From the cell containing the given text, extract its center point as [X, Y] coordinate. 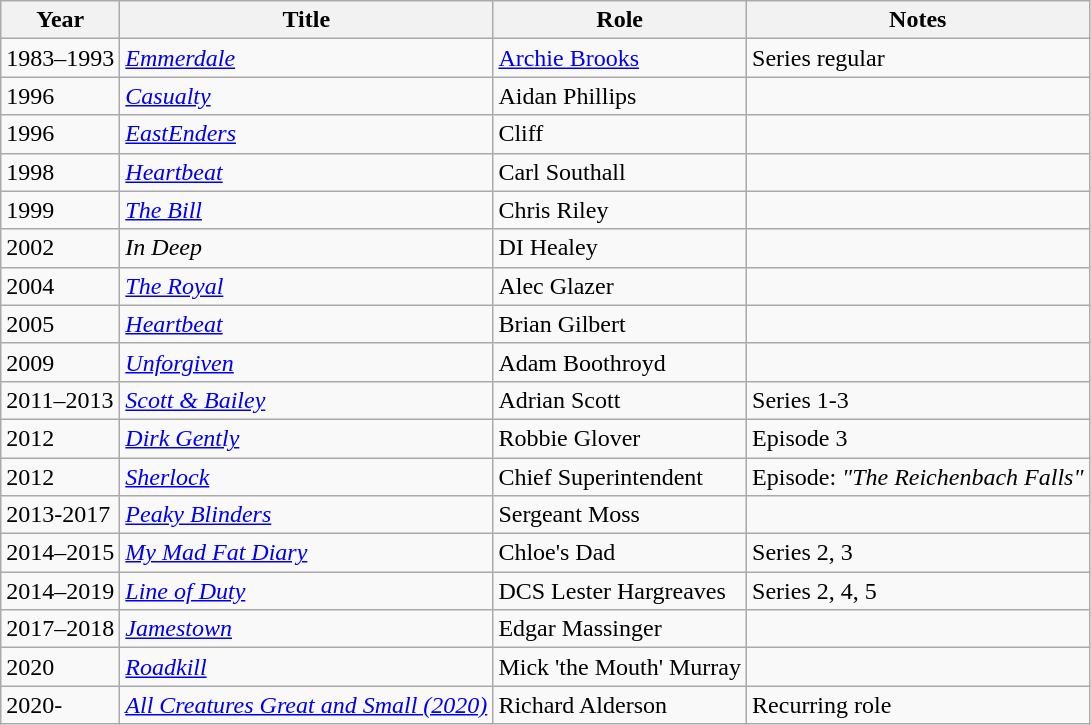
Aidan Phillips [620, 96]
Series 2, 3 [918, 553]
Year [60, 20]
Robbie Glover [620, 438]
Edgar Massinger [620, 629]
DI Healey [620, 248]
Notes [918, 20]
All Creatures Great and Small (2020) [306, 705]
My Mad Fat Diary [306, 553]
2014–2019 [60, 591]
Chloe's Dad [620, 553]
Mick 'the Mouth' Murray [620, 667]
Alec Glazer [620, 286]
1983–1993 [60, 58]
Recurring role [918, 705]
1998 [60, 172]
Brian Gilbert [620, 324]
Sergeant Moss [620, 515]
Unforgiven [306, 362]
Sherlock [306, 477]
DCS Lester Hargreaves [620, 591]
Carl Southall [620, 172]
Archie Brooks [620, 58]
In Deep [306, 248]
Scott & Bailey [306, 400]
Episode 3 [918, 438]
Emmerdale [306, 58]
Richard Alderson [620, 705]
Jamestown [306, 629]
2005 [60, 324]
2020 [60, 667]
Cliff [620, 134]
Chris Riley [620, 210]
2020- [60, 705]
2017–2018 [60, 629]
Peaky Blinders [306, 515]
EastEnders [306, 134]
Role [620, 20]
Roadkill [306, 667]
2013-2017 [60, 515]
2002 [60, 248]
Adrian Scott [620, 400]
2014–2015 [60, 553]
Casualty [306, 96]
Dirk Gently [306, 438]
The Bill [306, 210]
Episode: "The Reichenbach Falls" [918, 477]
1999 [60, 210]
Series 2, 4, 5 [918, 591]
The Royal [306, 286]
2004 [60, 286]
Adam Boothroyd [620, 362]
Series regular [918, 58]
Series 1-3 [918, 400]
Line of Duty [306, 591]
Chief Superintendent [620, 477]
Title [306, 20]
2011–2013 [60, 400]
2009 [60, 362]
